Scan for the cell matching the given text and deliver its [x, y] coordinate at center. 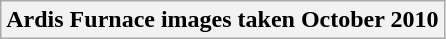
Ardis Furnace images taken October 2010 [222, 20]
